Return the (x, y) coordinate for the center point of the cell that contains the specified text.  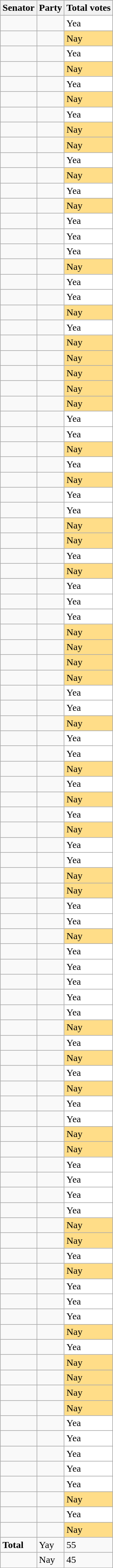
Yay (50, 1545)
55 (89, 1545)
Party (50, 8)
Senator (18, 8)
Total votes (89, 8)
45 (89, 1560)
Total (18, 1545)
